Extract the (X, Y) coordinate from the center of the cell holding the provided text.  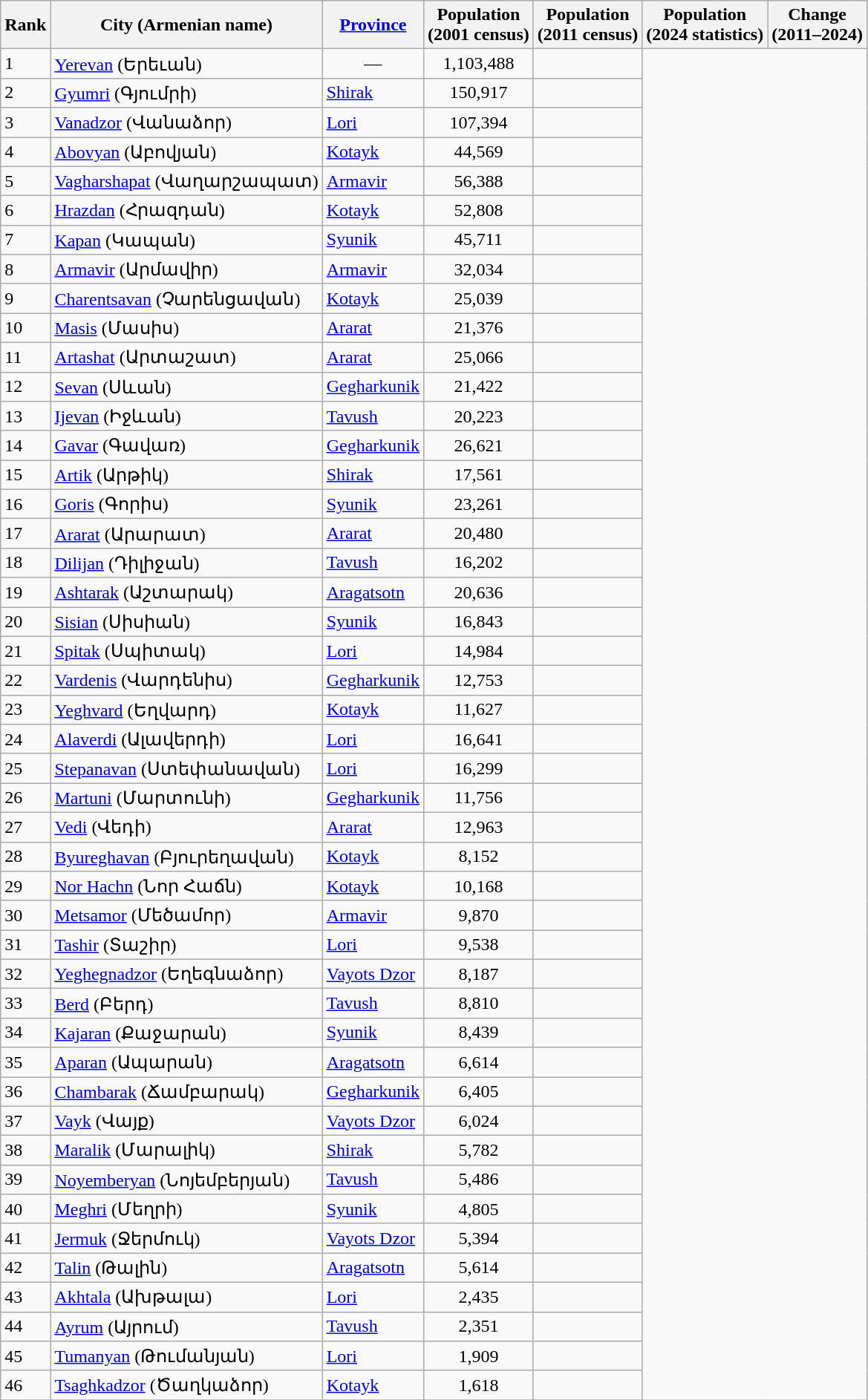
14,984 (479, 651)
107,394 (479, 122)
City (Armenian name) (186, 25)
33 (25, 1004)
Yerevan (Երեւան) (186, 64)
13 (25, 416)
45,711 (479, 240)
Ararat (Արարատ) (186, 534)
Abovyan (Աբովյան) (186, 151)
56,388 (479, 181)
8,439 (479, 1033)
8,810 (479, 1004)
Hrazdan (Հրազդան) (186, 211)
32,034 (479, 269)
5 (25, 181)
5,614 (479, 1268)
Population(2024 statistics) (705, 25)
6,614 (479, 1062)
17 (25, 534)
16 (25, 504)
24 (25, 739)
20,480 (479, 534)
40 (25, 1209)
Ashtarak (Աշտարակ) (186, 592)
Province (373, 25)
Stepanavan (Ստեփանավան) (186, 768)
41 (25, 1238)
42 (25, 1268)
21 (25, 651)
11,756 (479, 798)
31 (25, 945)
Kapan (Կապան) (186, 240)
Metsamor (Մեծամոր) (186, 915)
Vedi (Վեդի) (186, 827)
10,168 (479, 886)
26,621 (479, 445)
7 (25, 240)
Berd (Բերդ) (186, 1004)
9 (25, 298)
8,152 (479, 857)
34 (25, 1033)
Change(2011–2024) (818, 25)
3 (25, 122)
Tashir (Տաշիր) (186, 945)
26 (25, 798)
16,641 (479, 739)
Vardenis (Վարդենիս) (186, 681)
23 (25, 710)
Gavar (Գավառ) (186, 445)
Dilijan (Դիլիջան) (186, 563)
38 (25, 1151)
10 (25, 328)
Kajaran (Քաջարան) (186, 1033)
19 (25, 592)
15 (25, 475)
22 (25, 681)
14 (25, 445)
Vagharshapat (Վաղարշապատ) (186, 181)
Sisian (Սիսիան) (186, 622)
28 (25, 857)
5,394 (479, 1238)
25,066 (479, 357)
Population(2011 census) (587, 25)
2,435 (479, 1297)
12 (25, 387)
8 (25, 269)
5,486 (479, 1180)
39 (25, 1180)
Chambarak (Ճամբարակ) (186, 1091)
Talin (Թալին) (186, 1268)
20,636 (479, 592)
11,627 (479, 710)
Ayrum (Այրում) (186, 1327)
25,039 (479, 298)
37 (25, 1121)
Nor Hachn (Նոր Հաճն) (186, 886)
16,202 (479, 563)
36 (25, 1091)
23,261 (479, 504)
44 (25, 1327)
21,422 (479, 387)
Artashat (Արտաշատ) (186, 357)
Meghri (Մեղրի) (186, 1209)
30 (25, 915)
20 (25, 622)
Maralik (Մարալիկ) (186, 1151)
5,782 (479, 1151)
Armavir (Արմավիր) (186, 269)
Masis (Մասիս) (186, 328)
9,538 (479, 945)
12,753 (479, 681)
Ijevan (Իջևան) (186, 416)
4 (25, 151)
Gyumri (Գյումրի) (186, 93)
35 (25, 1062)
8,187 (479, 974)
Akhtala (Ախթալա) (186, 1297)
17,561 (479, 475)
44,569 (479, 151)
1,909 (479, 1356)
2,351 (479, 1327)
1,103,488 (479, 64)
Tumanyan (Թումանյան) (186, 1356)
Alaverdi (Ալավերդի) (186, 739)
2 (25, 93)
Vanadzor (Վանաձոր) (186, 122)
150,917 (479, 93)
52,808 (479, 211)
18 (25, 563)
12,963 (479, 827)
Yeghvard (Եղվարդ) (186, 710)
Spitak (Սպիտակ) (186, 651)
11 (25, 357)
32 (25, 974)
6,024 (479, 1121)
Jermuk (Ջերմուկ) (186, 1238)
Sevan (Սևան) (186, 387)
1,618 (479, 1385)
29 (25, 886)
Artik (Արթիկ) (186, 475)
Yeghegnadzor (Եղեգնաձոր) (186, 974)
21,376 (479, 328)
9,870 (479, 915)
46 (25, 1385)
16,843 (479, 622)
Vayk (Վայք) (186, 1121)
27 (25, 827)
4,805 (479, 1209)
Goris (Գորիս) (186, 504)
Byureghavan (Բյուրեղավան) (186, 857)
16,299 (479, 768)
Population(2001 census) (479, 25)
Rank (25, 25)
1 (25, 64)
Aparan (Ապարան) (186, 1062)
45 (25, 1356)
20,223 (479, 416)
6 (25, 211)
6,405 (479, 1091)
43 (25, 1297)
25 (25, 768)
Tsaghkadzor (Ծաղկաձոր) (186, 1385)
Charentsavan (Չարենցավան) (186, 298)
Martuni (Մարտունի) (186, 798)
Noyemberyan (Նոյեմբերյան) (186, 1180)
— (373, 64)
